Return (X, Y) of the center of cell containing provided text 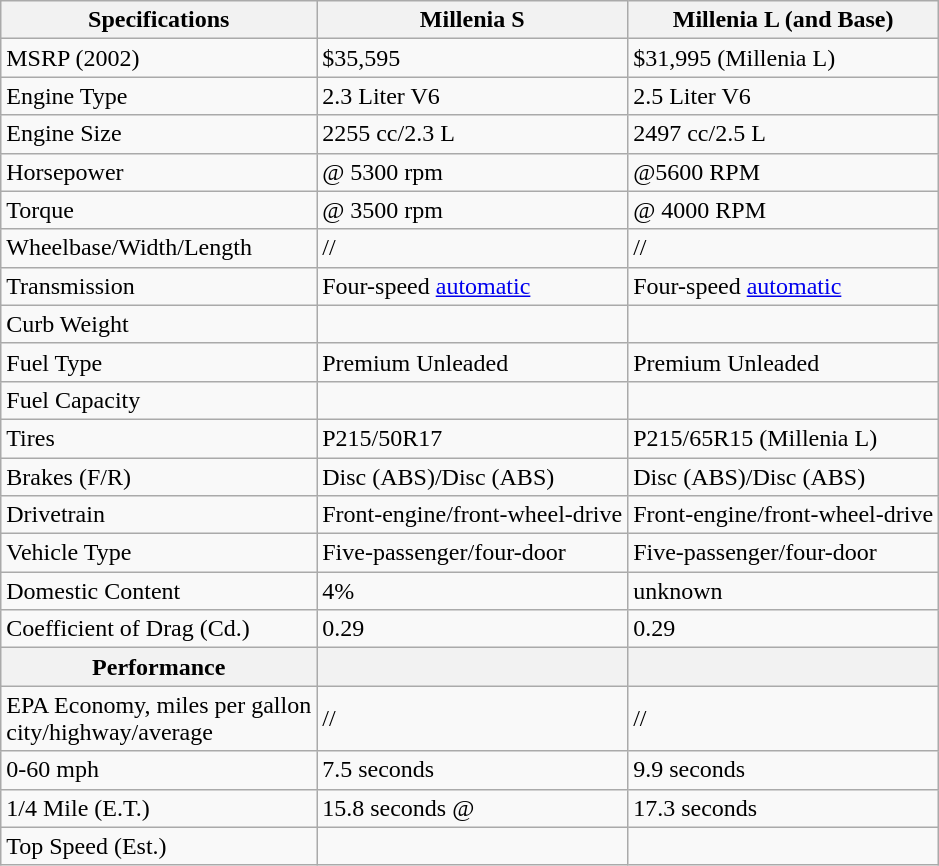
Performance (159, 667)
Engine Size (159, 134)
Wheelbase/Width/Length (159, 248)
@ 3500 rpm (472, 210)
Top Speed (Est.) (159, 846)
P215/65R15 (Millenia L) (784, 438)
2.3 Liter V6 (472, 96)
0-60 mph (159, 770)
Millenia L (and Base) (784, 20)
Fuel Type (159, 362)
Fuel Capacity (159, 400)
Millenia S (472, 20)
Engine Type (159, 96)
Tires (159, 438)
@ 4000 RPM (784, 210)
MSRP (2002) (159, 58)
Torque (159, 210)
2497 cc/2.5 L (784, 134)
Specifications (159, 20)
$31,995 (Millenia L) (784, 58)
Curb Weight (159, 324)
Domestic Content (159, 591)
2255 cc/2.3 L (472, 134)
@5600 RPM (784, 172)
17.3 seconds (784, 808)
Drivetrain (159, 515)
Coefficient of Drag (Cd.) (159, 629)
Transmission (159, 286)
unknown (784, 591)
7.5 seconds (472, 770)
9.9 seconds (784, 770)
$35,595 (472, 58)
Brakes (F/R) (159, 477)
@ 5300 rpm (472, 172)
2.5 Liter V6 (784, 96)
EPA Economy, miles per galloncity/highway/average (159, 718)
4% (472, 591)
1/4 Mile (E.T.) (159, 808)
Vehicle Type (159, 553)
Horsepower (159, 172)
P215/50R17 (472, 438)
15.8 seconds @ (472, 808)
